Determine the [X, Y] coordinate at the center of the cell enclosing the given text.  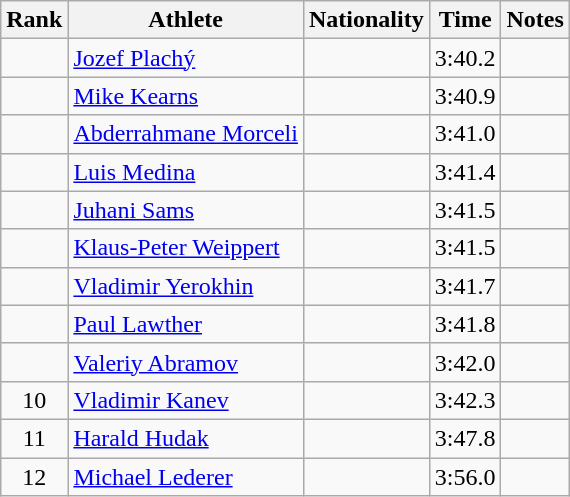
3:41.4 [465, 172]
3:41.8 [465, 324]
3:56.0 [465, 477]
Vladimir Kanev [186, 400]
Paul Lawther [186, 324]
3:41.7 [465, 286]
Mike Kearns [186, 96]
3:40.9 [465, 96]
3:40.2 [465, 58]
Jozef Plachý [186, 58]
Luis Medina [186, 172]
12 [34, 477]
Michael Lederer [186, 477]
3:41.0 [465, 134]
Juhani Sams [186, 210]
Harald Hudak [186, 438]
Rank [34, 20]
Klaus-Peter Weippert [186, 248]
Abderrahmane Morceli [186, 134]
10 [34, 400]
Vladimir Yerokhin [186, 286]
3:42.0 [465, 362]
Nationality [366, 20]
3:47.8 [465, 438]
Athlete [186, 20]
Notes [535, 20]
Time [465, 20]
11 [34, 438]
Valeriy Abramov [186, 362]
3:42.3 [465, 400]
